Find where the given text appears and provide that cell's center as (X, Y) coordinate. 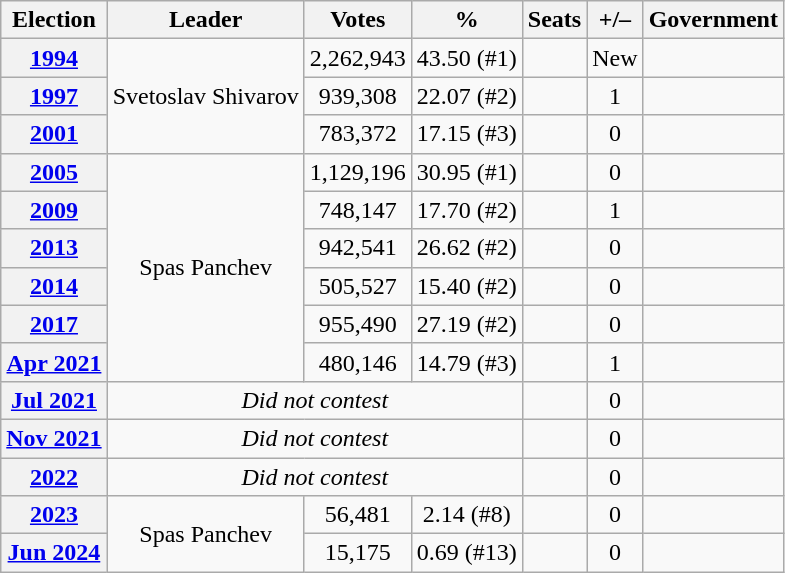
56,481 (358, 515)
17.15 (#3) (466, 134)
2022 (54, 477)
2.14 (#8) (466, 515)
Jun 2024 (54, 553)
22.07 (#2) (466, 96)
15.40 (#2) (466, 286)
27.19 (#2) (466, 324)
2,262,943 (358, 58)
2009 (54, 210)
Svetoslav Shivarov (206, 96)
2001 (54, 134)
2023 (54, 515)
1997 (54, 96)
30.95 (#1) (466, 172)
2005 (54, 172)
New (615, 58)
748,147 (358, 210)
Leader (206, 20)
783,372 (358, 134)
% (466, 20)
26.62 (#2) (466, 248)
Votes (358, 20)
1,129,196 (358, 172)
Nov 2021 (54, 438)
939,308 (358, 96)
942,541 (358, 248)
Jul 2021 (54, 400)
43.50 (#1) (466, 58)
Government (713, 20)
0.69 (#13) (466, 553)
+/– (615, 20)
Election (54, 20)
2017 (54, 324)
955,490 (358, 324)
17.70 (#2) (466, 210)
Seats (554, 20)
505,527 (358, 286)
15,175 (358, 553)
14.79 (#3) (466, 362)
480,146 (358, 362)
1994 (54, 58)
2014 (54, 286)
2013 (54, 248)
Apr 2021 (54, 362)
